Capture the cell that displays the provided text and extract its (X, Y) central coordinate. 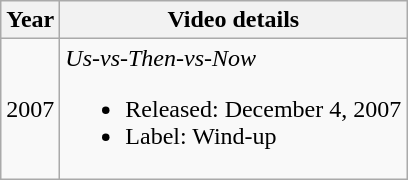
Video details (234, 20)
2007 (30, 109)
Year (30, 20)
Us-vs-Then-vs-NowReleased: December 4, 2007Label: Wind-up (234, 109)
